Identify which cell holds the provided text, then report its (x, y) central coordinate. 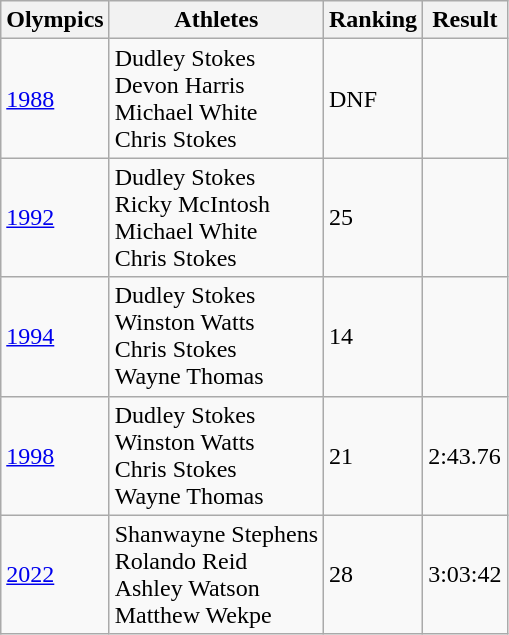
1992 (55, 218)
Ranking (374, 20)
1994 (55, 336)
2:43.76 (465, 456)
1988 (55, 98)
Dudley StokesDevon HarrisMichael WhiteChris Stokes (216, 98)
28 (374, 574)
3:03:42 (465, 574)
Shanwayne StephensRolando ReidAshley WatsonMatthew Wekpe (216, 574)
Dudley StokesRicky McIntoshMichael WhiteChris Stokes (216, 218)
25 (374, 218)
Olympics (55, 20)
14 (374, 336)
1998 (55, 456)
21 (374, 456)
2022 (55, 574)
DNF (374, 98)
Athletes (216, 20)
Result (465, 20)
